Output the (x, y) coordinate of the center of the cell containing the given text.  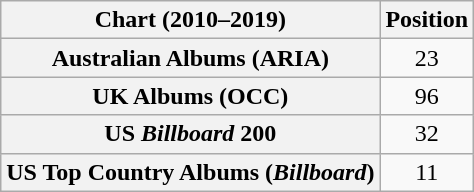
11 (427, 172)
96 (427, 96)
US Billboard 200 (190, 134)
Position (427, 20)
32 (427, 134)
23 (427, 58)
US Top Country Albums (Billboard) (190, 172)
Chart (2010–2019) (190, 20)
Australian Albums (ARIA) (190, 58)
UK Albums (OCC) (190, 96)
